Find where the given text appears and provide that cell's center as [x, y] coordinate. 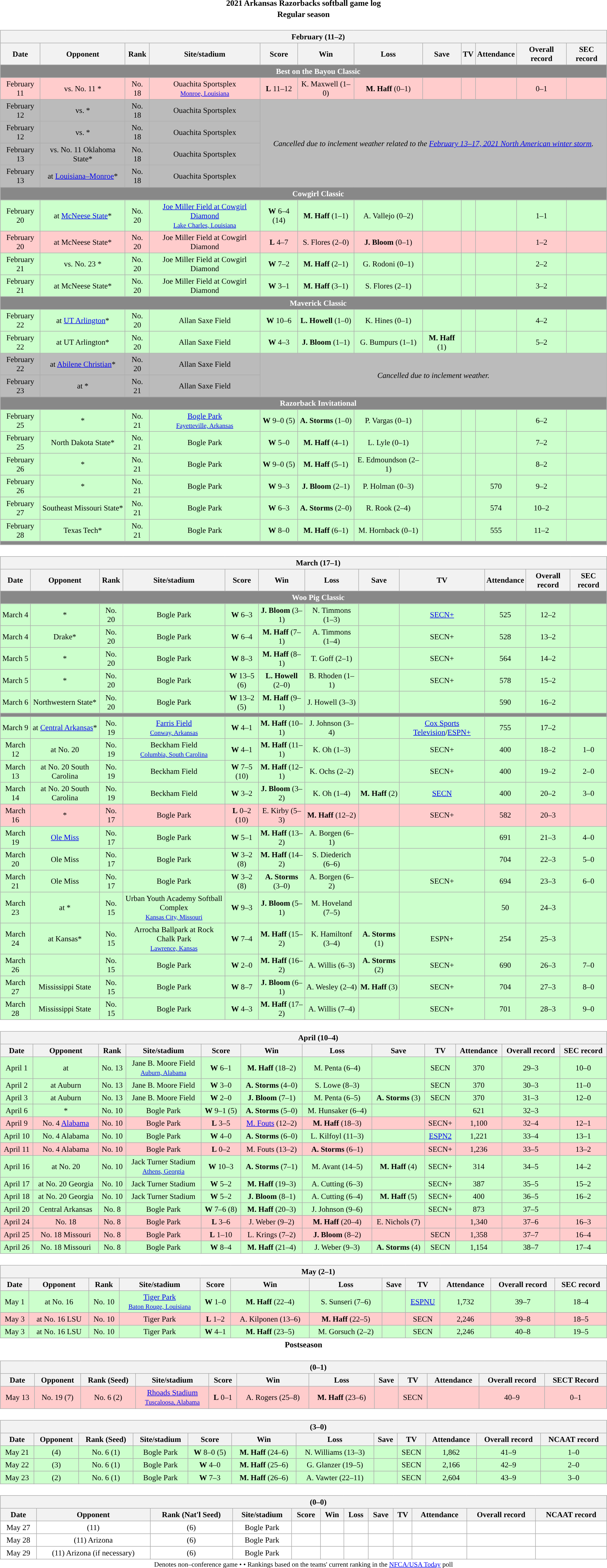
29–3 [530, 1068]
J. Johnson (9–6) [337, 1209]
574 [496, 508]
M. Haff (3–1) [326, 285]
March 12 [16, 750]
39–8 [523, 1319]
W 7–2 [279, 264]
L. Krings (7–2) [272, 1234]
L. Howell (1–0) [326, 321]
25–3 [548, 939]
35–5 [530, 1184]
Tiger ParkBaton Rouge, Louisiana [160, 1302]
March 26 [16, 965]
17–4 [583, 1247]
Jane B. Moore FieldAuburn, Alabama [164, 1068]
M. Haff (9–1) [282, 702]
Texas Tech* [83, 530]
M. Haff (4–1) [326, 443]
26–3 [548, 965]
E. Kirby (5–3) [282, 816]
M. Haff (24–6) [264, 1452]
M. Haff (12–2) [332, 816]
4–2 [541, 321]
No. 6 (2) [108, 1397]
M. Penta (6–4) [337, 1068]
12–2 [548, 615]
31–3 [530, 1098]
W 7–3 [210, 1477]
March 14 [16, 793]
March 13 [16, 771]
M. Haff (10–1) [282, 728]
38–7 [530, 1247]
1,100 [479, 1123]
A. Storms (1) [379, 939]
12–0 [583, 1098]
528 [505, 637]
M. Haff (4) [398, 1166]
S. Sunseri (7–6) [346, 1302]
43–9 [509, 1477]
39–7 [523, 1302]
(3) [56, 1465]
M. Haff (15–2) [282, 939]
M. Hornback (0–1) [388, 530]
April 18 [17, 1196]
N. Williams (13–3) [335, 1452]
M. Haff (8–1) [282, 658]
B. Rhoden (1–1) [332, 681]
J. Bloom (3–1) [282, 615]
SECT Record [576, 1380]
L. Howell (2–0) [282, 681]
P. Holman (0–3) [388, 486]
19–5 [581, 1332]
M. Haff (12–1) [282, 771]
Central Arkansas [66, 1209]
M. Haff (7–1) [282, 637]
at Kansas* [65, 939]
April 3 [17, 1098]
May 29 [18, 1553]
873 [479, 1209]
M. Haff (23–6) [341, 1397]
590 [505, 702]
34–5 [530, 1166]
April 26 [17, 1247]
W 3–1 [279, 285]
17–2 [548, 728]
April (10–4) [303, 1038]
691 [505, 837]
16–4 [583, 1234]
564 [505, 658]
May 22 [17, 1465]
L 1–10 [221, 1234]
20–3 [548, 816]
J. Bloom (0–1) [388, 242]
W 8–0 [279, 530]
M. Penta (6–5) [337, 1098]
42–9 [509, 1465]
6–0 [588, 881]
vs. No. 23 * [83, 264]
555 [496, 530]
690 [505, 965]
37–5 [530, 1209]
vs. No. 11 Oklahoma State* [83, 155]
N. Timmons (1–3) [332, 615]
621 [479, 1111]
W 6–1 [221, 1068]
E. Edmoundson (2–1) [388, 464]
(11) Arizona (if necessary) [93, 1553]
A. Storms (5–0) [272, 1111]
8–0 [588, 987]
at Central Arkansas* [65, 728]
3–2 [541, 285]
(11) Arizona [93, 1540]
Ouachita SportsplexMonroe, Louisiana [205, 89]
May 1 [15, 1302]
at Louisiana–Monroe* [83, 176]
20–2 [548, 793]
5–2 [541, 342]
M. Hunsaker (6–4) [337, 1111]
2,166 [451, 1465]
at Abilene Christian* [83, 364]
Beckham FieldColumbia, South Carolina [174, 750]
March 19 [16, 837]
1,862 [451, 1452]
M. Haff (1–1) [326, 216]
March 27 [16, 987]
April 24 [17, 1222]
578 [505, 681]
J. Johnson (3–4) [332, 728]
40–9 [512, 1397]
M. Haff (21–4) [272, 1247]
L 11–12 [279, 89]
9–2 [541, 486]
18–5 [581, 1319]
12–1 [583, 1123]
J. Bloom (8–1) [272, 1196]
vs. No. 11 * [83, 89]
L. Lyle (0–1) [388, 443]
M. Haff (13–2) [282, 837]
A. Kilponen (13–6) [270, 1319]
at [66, 1068]
525 [505, 615]
M. Haff (11–1) [282, 750]
W 10–3 [221, 1166]
A. Storms (2–0) [326, 508]
Cowgirl Classic [303, 194]
T. Goff (2–1) [332, 658]
W 8–7 [242, 987]
30–3 [530, 1085]
A. Storms (2) [379, 965]
A. Borgen (6–1) [332, 837]
J. Bloom (6–1) [282, 987]
April 25 [17, 1234]
S. Lowe (8–3) [337, 1085]
M. Haff (20–4) [337, 1222]
1,340 [479, 1222]
23–3 [548, 881]
J. Bloom (3–2) [282, 793]
A. Storms (4–0) [272, 1085]
Best on the Bayou Classic [303, 71]
9–0 [588, 1009]
Northwestern State* [65, 702]
41–9 [509, 1452]
M. Haff (1) [442, 342]
16–3 [583, 1222]
May 23 [17, 1477]
A. Willis (7–4) [332, 1009]
M. Haff (16–2) [282, 965]
S. Diederich (6–6) [332, 859]
A. Storms (3) [398, 1098]
314 [479, 1166]
May 13 [18, 1397]
ESPNU [423, 1302]
K. Hines (0–1) [388, 321]
J. Howell (3–3) [332, 702]
A. Willis (6–3) [332, 965]
February 23 [20, 386]
Bogle ParkFayetteville, Arkansas [205, 421]
A. Cutting (6–4) [337, 1196]
April 6 [17, 1111]
Southeast Missouri State* [83, 508]
W 10–6 [279, 321]
1,358 [479, 1234]
G. Glanzer (19–5) [335, 1465]
L 0–1 [223, 1397]
J. Bloom (5–1) [282, 907]
570 [496, 486]
19–2 [548, 771]
M. Haff (22–4) [270, 1302]
March 21 [16, 881]
Cancelled due to inclement weather related to the February 13–17, 2021 North American winter storm. [434, 143]
7–2 [541, 443]
at No. 16 [59, 1302]
Woo Pig Classic [303, 597]
April 2 [17, 1085]
6–2 [541, 421]
A. Storms (3–0) [282, 881]
W 5–0 [279, 443]
M. Haff (25–6) [264, 1465]
March (17–1) [303, 563]
M. Haff (6–1) [326, 530]
(4) [56, 1452]
M. Gorsuch (2–2) [346, 1332]
J. Weber (9–3) [337, 1247]
No. 19 (7) [58, 1397]
Joe Miller Field at Cowgirl DiamondLake Charles, Louisiana [205, 216]
L 1–2 [215, 1319]
1–1 [541, 216]
May 27 [18, 1527]
(11) [93, 1527]
582 [505, 816]
April 1 [17, 1068]
May (2–1) [303, 1272]
Rhoads StadiumTuscaloosa, Alabama [172, 1397]
1,221 [479, 1136]
M. Haff (2) [379, 793]
32–3 [530, 1111]
M. Haff (14–2) [282, 859]
7–0 [588, 965]
1–2 [541, 242]
M. Haff (22–5) [346, 1319]
A. Vawter (22–11) [335, 1477]
50 [505, 907]
M. Fouts (12–2) [272, 1123]
W 5–1 [242, 837]
4–0 [588, 837]
J. Bloom (7–1) [272, 1098]
K. Oh (1–3) [332, 750]
A. Storms (6–1) [337, 1149]
L 3–5 [221, 1123]
A. Timmons (1–4) [332, 637]
2,604 [451, 1477]
L 0–2 (10) [242, 816]
A. Vallejo (0–2) [388, 216]
March 9 [16, 728]
(3–0) [303, 1427]
254 [505, 939]
M. Fouts (13–2) [272, 1149]
Urban Youth Academy Softball ComplexKansas City, Missouri [174, 907]
(0–1) [303, 1367]
W 8–4 [221, 1247]
M. Haff (23–5) [270, 1332]
J. Bloom (2–1) [326, 486]
M. Haff (0–1) [388, 89]
ESPN2 [440, 1136]
27–3 [548, 987]
Farris FieldConway, Arkansas [174, 728]
April 17 [17, 1184]
L 4–7 [279, 242]
18–2 [548, 750]
36–5 [530, 1196]
March 16 [16, 816]
A. Storms (1–0) [326, 421]
A. Cutting (6–3) [337, 1184]
18–4 [581, 1302]
M. Haff (19–3) [272, 1184]
K. Ochs (2–2) [332, 771]
11–2 [541, 530]
(2) [56, 1477]
A. Storms (6–0) [272, 1136]
10–0 [583, 1068]
M. Haff (26–6) [264, 1477]
33–4 [530, 1136]
M. Avant (14–5) [337, 1166]
387 [479, 1184]
W 8–3 [242, 658]
Jack Turner StadiumAthens, Georgia [164, 1166]
M. Haff (2–1) [326, 264]
W 3–2 [242, 793]
40–8 [523, 1332]
March 24 [16, 939]
Razorback Invitational [303, 403]
February 28 [20, 530]
April 9 [17, 1123]
L 0–2 [221, 1149]
A. Borgen (6–2) [332, 881]
J. Bloom (8–2) [337, 1234]
M. Haff (20–3) [272, 1209]
755 [505, 728]
R. Rook (2–4) [388, 508]
W 8–0 (5) [210, 1452]
ESPN+ [442, 939]
1,236 [479, 1149]
Rank (Nat'l Seed) [191, 1515]
M. Hoveland (7–5) [332, 907]
P. Vargas (0–1) [388, 421]
A. Storms (7–1) [272, 1166]
W 6–4 [242, 637]
11–0 [583, 1085]
W 3–0 [221, 1085]
Cox Sports Television/ESPN+ [442, 728]
Maverick Classic [303, 303]
A. Wesley (2–4) [332, 987]
A. Rogers (25–8) [273, 1397]
W 1–0 [215, 1302]
694 [505, 881]
W 13–2 (5) [242, 702]
2–2 [541, 264]
10–2 [541, 508]
M. Haff (18–3) [337, 1123]
5–0 [588, 859]
February 27 [20, 508]
K. Hamiltonf (3–4) [332, 939]
M. Haff (5) [398, 1196]
L 3–6 [221, 1222]
K. Oh (1–4) [332, 793]
May 28 [18, 1540]
W 9–1 (5) [221, 1111]
W 13–5 (6) [242, 681]
1,154 [479, 1247]
A. Storms (4) [398, 1247]
W 7–5 (10) [242, 771]
(0–0) [303, 1502]
April 11 [17, 1149]
22–3 [548, 859]
May 21 [17, 1452]
March 20 [16, 859]
J. Weber (9–2) [272, 1222]
701 [505, 1009]
M. Haff (18–2) [272, 1068]
33–5 [530, 1149]
April 16 [17, 1166]
S. Flores (2–1) [388, 285]
21–3 [548, 837]
13–1 [583, 1136]
L. Kilfoyl (11–3) [337, 1136]
April 20 [17, 1209]
8–2 [541, 464]
W 6–4 (14) [279, 216]
M. Haff (17–2) [282, 1009]
K. Maxwell (1–0) [326, 89]
February (11–2) [303, 37]
Arrocha Ballpark at Rock Chalk ParkLawrence, Kansas [174, 939]
1,732 [465, 1302]
G. Bumpurs (1–1) [388, 342]
March 23 [16, 907]
W 7–4 [242, 939]
Drake* [65, 637]
37–6 [530, 1222]
February 11 [20, 89]
Cancelled due to inclement weather. [434, 375]
G. Rodoni (0–1) [388, 264]
32–4 [530, 1123]
March 28 [16, 1009]
M. Haff (5–1) [326, 464]
S. Flores (2–0) [326, 242]
North Dakota State* [83, 443]
28–3 [548, 1009]
M. Haff (3) [379, 987]
April 10 [17, 1136]
E. Nichols (7) [398, 1222]
March 6 [16, 702]
J. Bloom (1–1) [326, 342]
24–3 [548, 907]
37–7 [530, 1234]
W 7–6 (8) [221, 1209]
